Return (X, Y) of the center of cell containing provided text 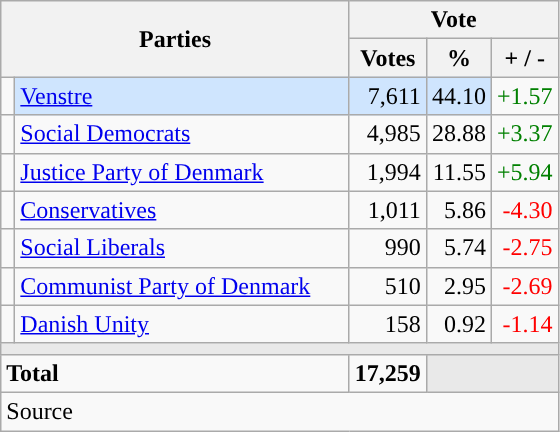
0.92 (458, 324)
Parties (176, 39)
Vote (454, 20)
990 (388, 248)
Social Liberals (182, 248)
% (458, 58)
Votes (388, 58)
5.86 (458, 210)
Justice Party of Denmark (182, 172)
Total (176, 373)
+5.94 (524, 172)
44.10 (458, 96)
1,994 (388, 172)
2.95 (458, 286)
+ / - (524, 58)
-2.69 (524, 286)
1,011 (388, 210)
28.88 (458, 134)
5.74 (458, 248)
Venstre (182, 96)
+1.57 (524, 96)
-4.30 (524, 210)
17,259 (388, 373)
510 (388, 286)
-2.75 (524, 248)
Social Democrats (182, 134)
Conservatives (182, 210)
-1.14 (524, 324)
Danish Unity (182, 324)
4,985 (388, 134)
+3.37 (524, 134)
Communist Party of Denmark (182, 286)
11.55 (458, 172)
7,611 (388, 96)
Source (280, 411)
158 (388, 324)
